Return the [X, Y] coordinate for the center point of the cell that contains the specified text.  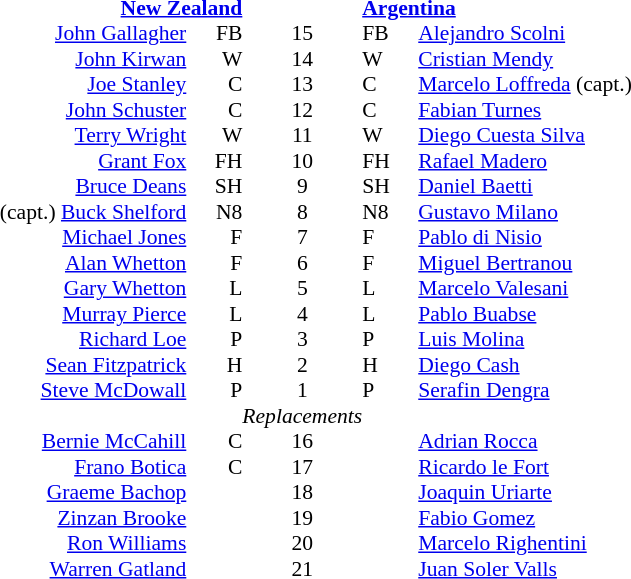
4 [302, 314]
11 [302, 135]
2 [302, 365]
9 [302, 187]
12 [302, 110]
17 [302, 467]
15 [302, 33]
1 [302, 391]
19 [302, 518]
13 [302, 85]
18 [302, 493]
3 [302, 339]
6 [302, 263]
16 [302, 441]
14 [302, 59]
5 [302, 289]
8 [302, 212]
20 [302, 543]
Replacements [302, 416]
10 [302, 161]
7 [302, 237]
